Extract the (X, Y) coordinate from the center of the cell holding the provided text.  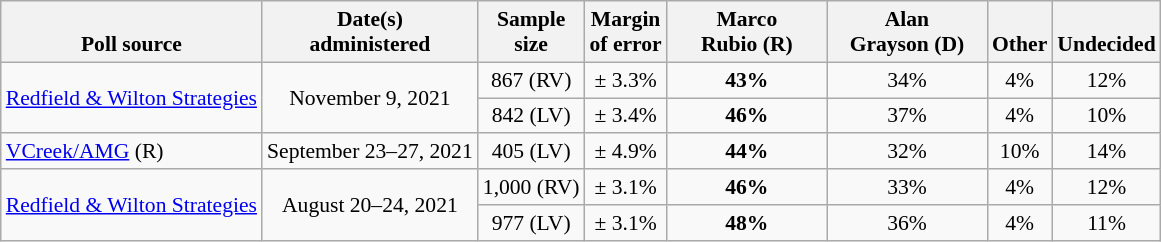
405 (LV) (532, 152)
1,000 (RV) (532, 187)
48% (747, 223)
842 (LV) (532, 116)
September 23–27, 2021 (370, 152)
33% (907, 187)
Marginof error (626, 32)
34% (907, 80)
Undecided (1106, 32)
August 20–24, 2021 (370, 204)
37% (907, 116)
November 9, 2021 (370, 98)
MarcoRubio (R) (747, 32)
32% (907, 152)
Samplesize (532, 32)
43% (747, 80)
± 4.9% (626, 152)
867 (RV) (532, 80)
Other (1020, 32)
36% (907, 223)
± 3.4% (626, 116)
14% (1106, 152)
977 (LV) (532, 223)
Poll source (132, 32)
44% (747, 152)
AlanGrayson (D) (907, 32)
Date(s)administered (370, 32)
± 3.3% (626, 80)
11% (1106, 223)
VCreek/AMG (R) (132, 152)
